Determine the (X, Y) coordinate at the center of the cell enclosing the given text.  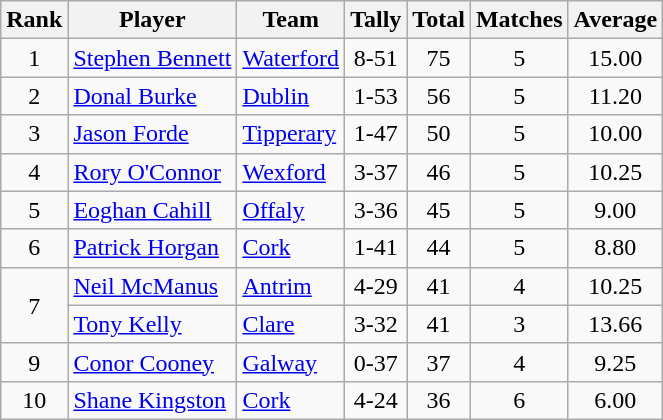
Wexford (291, 172)
Average (616, 20)
Dublin (291, 96)
56 (439, 96)
13.66 (616, 324)
9 (34, 362)
Tally (376, 20)
Tony Kelly (152, 324)
4-29 (376, 286)
Conor Cooney (152, 362)
Patrick Horgan (152, 248)
46 (439, 172)
Waterford (291, 58)
36 (439, 400)
1-47 (376, 134)
Tipperary (291, 134)
Rank (34, 20)
9.00 (616, 210)
1-41 (376, 248)
Rory O'Connor (152, 172)
Galway (291, 362)
2 (34, 96)
Clare (291, 324)
Antrim (291, 286)
6.00 (616, 400)
7 (34, 305)
10 (34, 400)
Total (439, 20)
45 (439, 210)
44 (439, 248)
11.20 (616, 96)
37 (439, 362)
Matches (519, 20)
Jason Forde (152, 134)
4-24 (376, 400)
Eoghan Cahill (152, 210)
Stephen Bennett (152, 58)
Player (152, 20)
1-53 (376, 96)
10.00 (616, 134)
3-37 (376, 172)
8-51 (376, 58)
Neil McManus (152, 286)
3-36 (376, 210)
0-37 (376, 362)
75 (439, 58)
50 (439, 134)
Donal Burke (152, 96)
9.25 (616, 362)
15.00 (616, 58)
Offaly (291, 210)
Shane Kingston (152, 400)
3-32 (376, 324)
Team (291, 20)
8.80 (616, 248)
1 (34, 58)
